For the text-containing cell, return its midpoint in (X, Y) coordinate format. 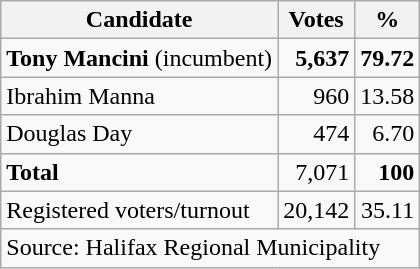
35.11 (388, 210)
Candidate (140, 20)
100 (388, 172)
6.70 (388, 134)
Ibrahim Manna (140, 96)
Votes (316, 20)
Tony Mancini (incumbent) (140, 58)
13.58 (388, 96)
474 (316, 134)
5,637 (316, 58)
960 (316, 96)
% (388, 20)
20,142 (316, 210)
Douglas Day (140, 134)
Total (140, 172)
79.72 (388, 58)
Source: Halifax Regional Municipality (210, 248)
7,071 (316, 172)
Registered voters/turnout (140, 210)
